Output the (x, y) coordinate of the center of the cell containing the given text.  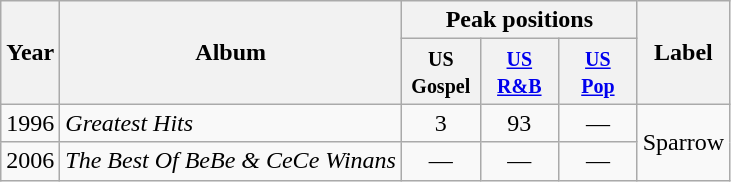
3 (440, 123)
The Best Of BeBe & CeCe Winans (231, 161)
Peak positions (519, 20)
USPop (598, 72)
USGospel (440, 72)
Greatest Hits (231, 123)
Album (231, 52)
USR&B (520, 72)
1996 (30, 123)
93 (520, 123)
2006 (30, 161)
Sparrow (683, 142)
Year (30, 52)
Label (683, 52)
